Locate the cell with the specified text and output its (X, Y) center coordinate. 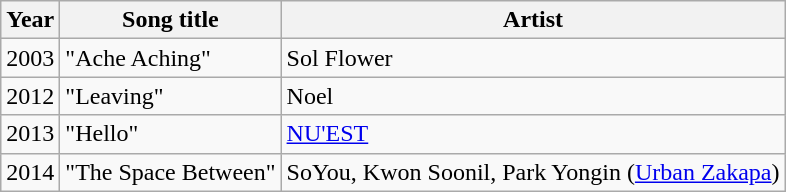
2013 (30, 134)
Song title (170, 20)
Sol Flower (533, 58)
Year (30, 20)
"Hello" (170, 134)
NU'EST (533, 134)
SoYou, Kwon Soonil, Park Yongin (Urban Zakapa) (533, 172)
2012 (30, 96)
"Leaving" (170, 96)
"The Space Between" (170, 172)
2014 (30, 172)
Noel (533, 96)
2003 (30, 58)
"Ache Aching" (170, 58)
Artist (533, 20)
